Return the [x, y] coordinate for the center point of the cell that contains the specified text.  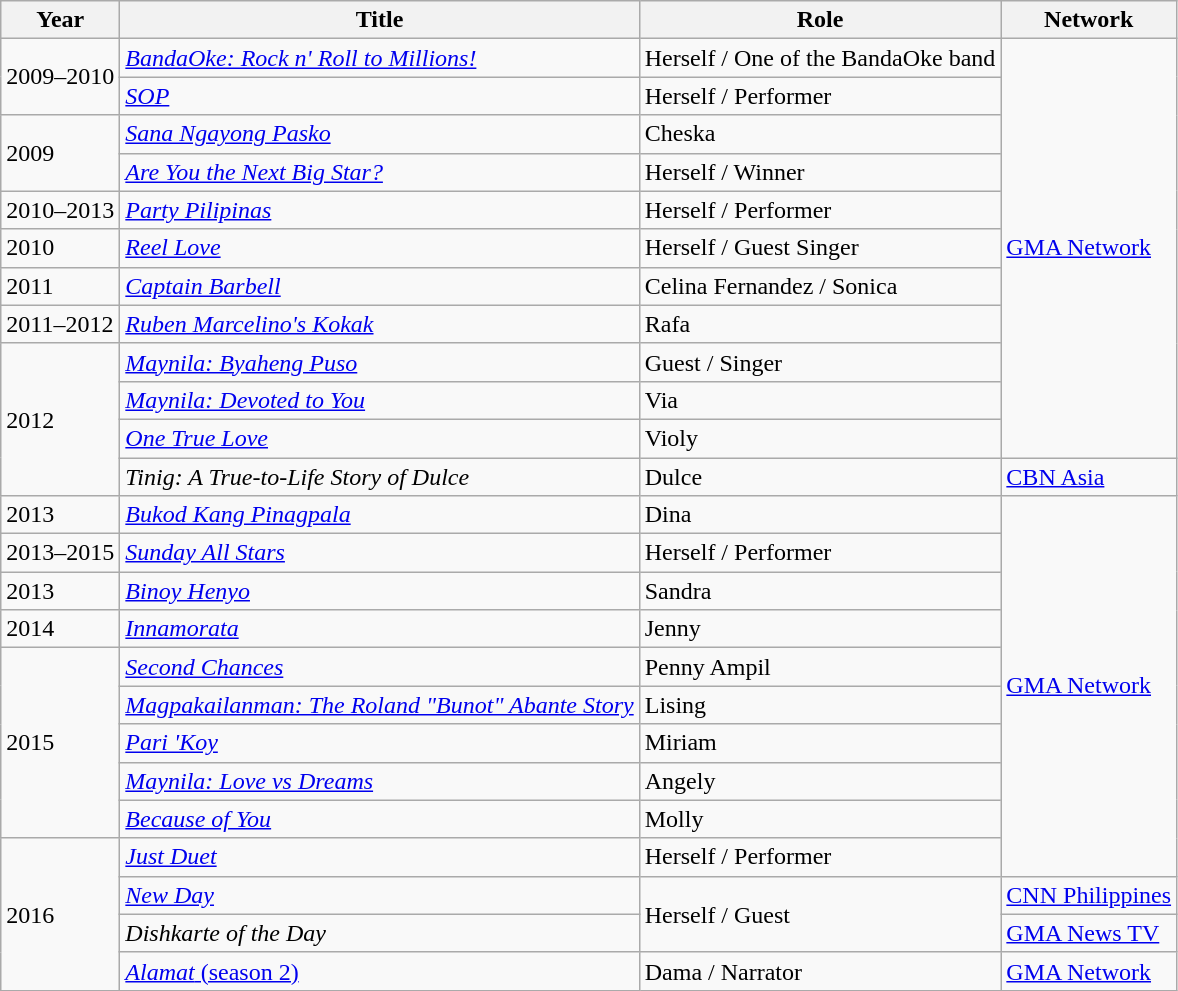
BandaOke: Rock n' Roll to Millions! [380, 58]
Party Pilipinas [380, 210]
Alamat (season 2) [380, 971]
Dama / Narrator [820, 971]
Binoy Henyo [380, 591]
Sunday All Stars [380, 553]
Herself / Guest [820, 914]
CBN Asia [1089, 477]
Rafa [820, 324]
2014 [60, 629]
New Day [380, 895]
2009–2010 [60, 77]
Molly [820, 819]
Sandra [820, 591]
Violy [820, 438]
2011–2012 [60, 324]
Herself / Guest Singer [820, 248]
Penny Ampil [820, 667]
Year [60, 20]
Magpakailanman: The Roland "Bunot" Abante Story [380, 705]
Are You the Next Big Star? [380, 172]
Miriam [820, 743]
Lising [820, 705]
2015 [60, 743]
Via [820, 400]
Dulce [820, 477]
Bukod Kang Pinagpala [380, 515]
Role [820, 20]
Pari 'Koy [380, 743]
Guest / Singer [820, 362]
Jenny [820, 629]
SOP [380, 96]
Dina [820, 515]
Reel Love [380, 248]
Innamorata [380, 629]
2010–2013 [60, 210]
Maynila: Love vs Dreams [380, 781]
Title [380, 20]
Because of You [380, 819]
One True Love [380, 438]
Maynila: Byaheng Puso [380, 362]
2011 [60, 286]
Captain Barbell [380, 286]
Maynila: Devoted to You [380, 400]
2013–2015 [60, 553]
2012 [60, 419]
Network [1089, 20]
Celina Fernandez / Sonica [820, 286]
Sana Ngayong Pasko [380, 134]
Angely [820, 781]
2016 [60, 914]
Second Chances [380, 667]
Herself / Winner [820, 172]
2010 [60, 248]
2009 [60, 153]
GMA News TV [1089, 933]
Tinig: A True-to-Life Story of Dulce [380, 477]
Cheska [820, 134]
Dishkarte of the Day [380, 933]
Ruben Marcelino's Kokak [380, 324]
CNN Philippines [1089, 895]
Just Duet [380, 857]
Herself / One of the BandaOke band [820, 58]
